Detect which cell encompasses the target text, then output its (x, y) center coordinate. 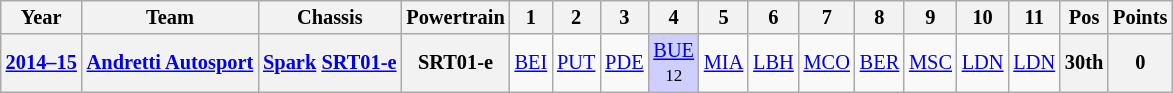
Powertrain (455, 17)
PUT (576, 63)
PDE (624, 63)
LBH (773, 63)
Team (170, 17)
MSC (930, 63)
2 (576, 17)
2014–15 (42, 63)
4 (673, 17)
8 (880, 17)
MIA (724, 63)
Points (1140, 17)
1 (532, 17)
5 (724, 17)
Andretti Autosport (170, 63)
BEI (532, 63)
BUE12 (673, 63)
SRT01-e (455, 63)
Year (42, 17)
7 (827, 17)
MCO (827, 63)
30th (1084, 63)
9 (930, 17)
11 (1034, 17)
10 (983, 17)
BER (880, 63)
0 (1140, 63)
Pos (1084, 17)
6 (773, 17)
Spark SRT01-e (330, 63)
Chassis (330, 17)
3 (624, 17)
